From the cell containing the given text, extract its center point as (X, Y) coordinate. 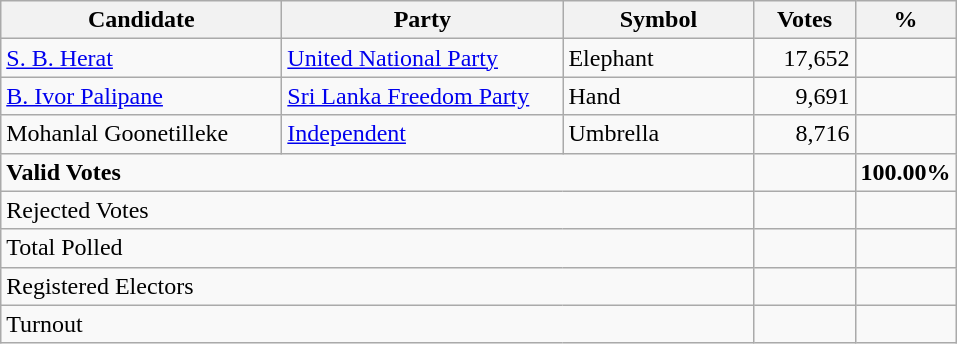
% (906, 20)
Rejected Votes (378, 210)
Elephant (658, 58)
Symbol (658, 20)
Valid Votes (378, 172)
Party (422, 20)
Votes (804, 20)
Turnout (378, 324)
100.00% (906, 172)
Mohanlal Goonetilleke (142, 134)
Candidate (142, 20)
9,691 (804, 96)
17,652 (804, 58)
Independent (422, 134)
Sri Lanka Freedom Party (422, 96)
S. B. Herat (142, 58)
Registered Electors (378, 286)
Hand (658, 96)
Total Polled (378, 248)
United National Party (422, 58)
8,716 (804, 134)
B. Ivor Palipane (142, 96)
Umbrella (658, 134)
